Find where the given text appears and provide that cell's center as [X, Y] coordinate. 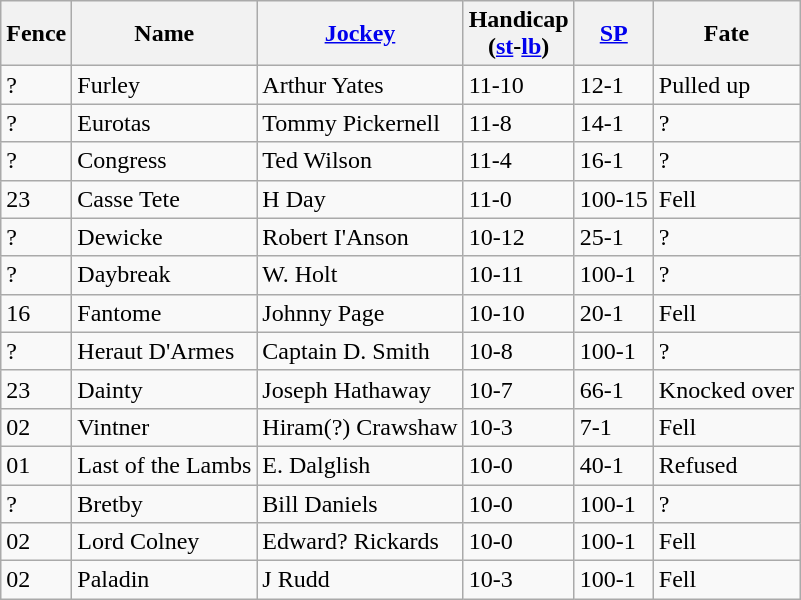
Dewicke [164, 237]
20-1 [614, 313]
11-10 [518, 85]
Vintner [164, 427]
10-10 [518, 313]
Refused [726, 465]
Handicap(st-lb) [518, 34]
Congress [164, 161]
40-1 [614, 465]
Bretby [164, 503]
Captain D. Smith [360, 351]
Eurotas [164, 123]
W. Holt [360, 275]
10-8 [518, 351]
10-12 [518, 237]
Daybreak [164, 275]
Fantome [164, 313]
Johnny Page [360, 313]
Jockey [360, 34]
Lord Colney [164, 542]
Edward? Rickards [360, 542]
01 [36, 465]
Paladin [164, 580]
66-1 [614, 389]
16 [36, 313]
E. Dalglish [360, 465]
Fence [36, 34]
Arthur Yates [360, 85]
Heraut D'Armes [164, 351]
Tommy Pickernell [360, 123]
7-1 [614, 427]
Dainty [164, 389]
10-7 [518, 389]
Ted Wilson [360, 161]
11-0 [518, 199]
Hiram(?) Crawshaw [360, 427]
11-8 [518, 123]
100-15 [614, 199]
SP [614, 34]
12-1 [614, 85]
10-11 [518, 275]
16-1 [614, 161]
Fate [726, 34]
Knocked over [726, 389]
Robert I'Anson [360, 237]
Furley [164, 85]
25-1 [614, 237]
J Rudd [360, 580]
Last of the Lambs [164, 465]
Bill Daniels [360, 503]
Name [164, 34]
H Day [360, 199]
Pulled up [726, 85]
Joseph Hathaway [360, 389]
14-1 [614, 123]
11-4 [518, 161]
Casse Tete [164, 199]
